Output the [X, Y] coordinate of the center of the cell containing the given text.  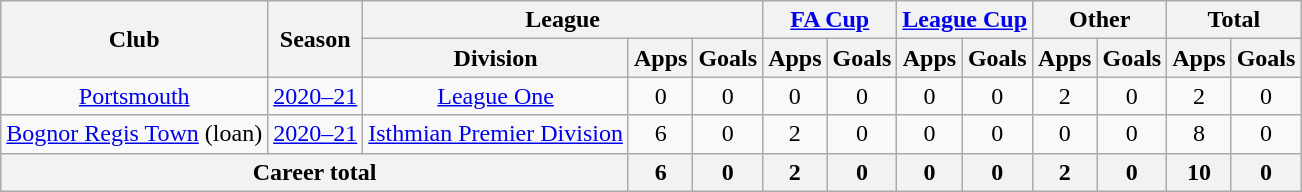
Career total [315, 172]
Bognor Regis Town (loan) [134, 134]
League One [496, 96]
Season [316, 39]
Division [496, 58]
Portsmouth [134, 96]
League [563, 20]
FA Cup [830, 20]
8 [1199, 134]
Isthmian Premier Division [496, 134]
Total [1234, 20]
Other [1100, 20]
10 [1199, 172]
Club [134, 39]
League Cup [965, 20]
